Extract the [x, y] coordinate from the center of the cell holding the provided text.  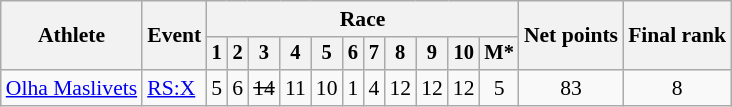
Athlete [72, 36]
11 [296, 88]
Event [174, 36]
83 [571, 88]
Final rank [677, 36]
14 [264, 88]
3 [264, 54]
M* [498, 54]
Olha Maslivets [72, 88]
RS:X [174, 88]
9 [432, 54]
Race [362, 19]
7 [374, 54]
Net points [571, 36]
2 [238, 54]
